Detect which cell encompasses the target text, then output its (X, Y) center coordinate. 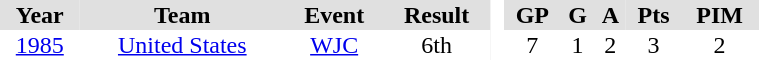
1985 (40, 45)
6th (436, 45)
Pts (654, 15)
1 (578, 45)
GP (532, 15)
Team (182, 15)
3 (654, 45)
7 (532, 45)
Year (40, 15)
PIM (720, 15)
United States (182, 45)
A (610, 15)
Event (334, 15)
G (578, 15)
Result (436, 15)
WJC (334, 45)
